Extract the [x, y] coordinate from the center of the cell holding the provided text.  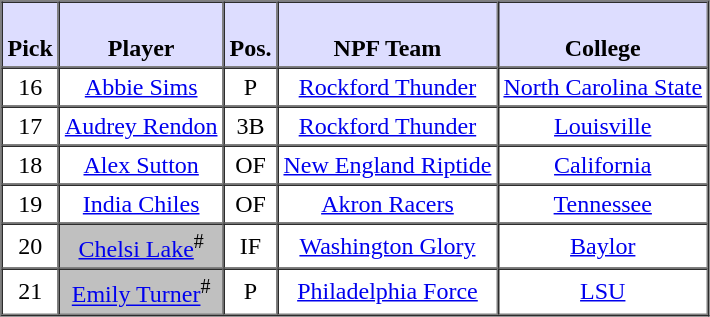
16 [30, 88]
17 [30, 126]
Washington Glory [387, 246]
20 [30, 246]
College [602, 35]
Player [142, 35]
Emily Turner# [142, 292]
New England Riptide [387, 166]
19 [30, 204]
21 [30, 292]
Audrey Rendon [142, 126]
IF [250, 246]
Alex Sutton [142, 166]
Philadelphia Force [387, 292]
3B [250, 126]
Akron Racers [387, 204]
Louisville [602, 126]
Abbie Sims [142, 88]
Tennessee [602, 204]
India Chiles [142, 204]
Chelsi Lake# [142, 246]
NPF Team [387, 35]
Baylor [602, 246]
California [602, 166]
Pos. [250, 35]
North Carolina State [602, 88]
LSU [602, 292]
Pick [30, 35]
18 [30, 166]
